Extract the (X, Y) coordinate from the center of the cell holding the provided text.  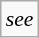
see (20, 19)
